Identify which cell holds the provided text, then report its (X, Y) central coordinate. 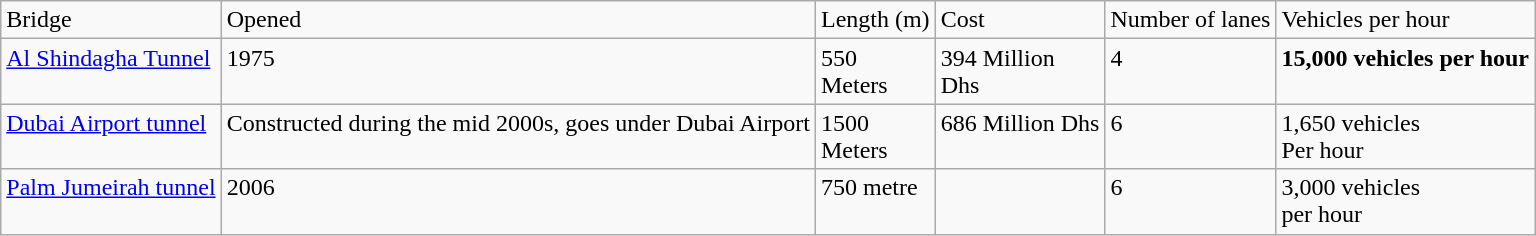
2006 (518, 202)
Opened (518, 20)
686 Million Dhs (1020, 136)
15,000 vehicles per hour (1406, 72)
Palm Jumeirah tunnel (111, 202)
550Meters (875, 72)
Cost (1020, 20)
4 (1190, 72)
Vehicles per hour (1406, 20)
Length (m) (875, 20)
1500Meters (875, 136)
Constructed during the mid 2000s, goes under Dubai Airport (518, 136)
Dubai Airport tunnel (111, 136)
Bridge (111, 20)
3,000 vehiclesper hour (1406, 202)
Al Shindagha Tunnel (111, 72)
Number of lanes (1190, 20)
1975 (518, 72)
750 metre (875, 202)
394 MillionDhs (1020, 72)
1,650 vehiclesPer hour (1406, 136)
